Pinpoint the cell where the given text exists, returning its (x, y) midpoint coordinate. 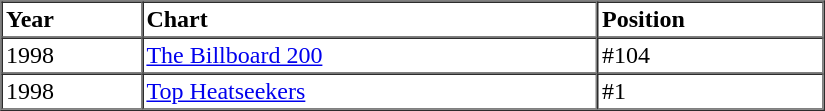
Year (72, 20)
#104 (711, 56)
Position (711, 20)
Top Heatseekers (370, 92)
The Billboard 200 (370, 56)
Chart (370, 20)
#1 (711, 92)
